Find where the given text appears and provide that cell's center as (x, y) coordinate. 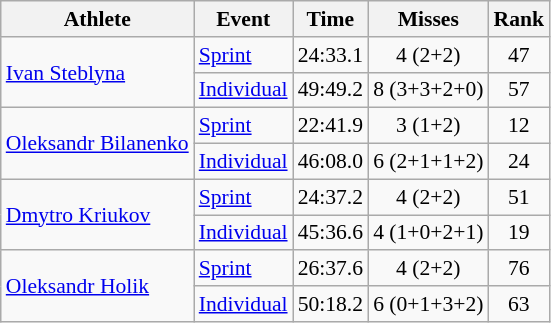
12 (518, 126)
26:37.6 (330, 269)
Event (244, 19)
19 (518, 233)
51 (518, 197)
49:49.2 (330, 90)
22:41.9 (330, 126)
76 (518, 269)
3 (1+2) (428, 126)
47 (518, 55)
Rank (518, 19)
Ivan Steblyna (98, 72)
Misses (428, 19)
24:33.1 (330, 55)
8 (3+3+2+0) (428, 90)
Dmytro Kriukov (98, 214)
63 (518, 304)
24 (518, 162)
24:37.2 (330, 197)
4 (1+0+2+1) (428, 233)
57 (518, 90)
Time (330, 19)
6 (2+1+1+2) (428, 162)
50:18.2 (330, 304)
Oleksandr Holik (98, 286)
6 (0+1+3+2) (428, 304)
45:36.6 (330, 233)
Oleksandr Bilanenko (98, 144)
Athlete (98, 19)
46:08.0 (330, 162)
